Determine the (X, Y) coordinate at the center of the cell enclosing the given text.  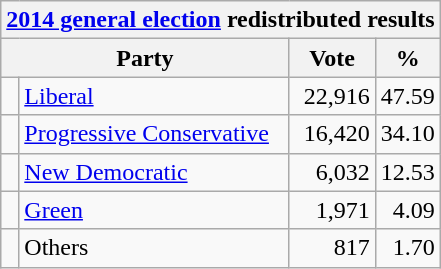
% (408, 58)
Green (154, 210)
1,971 (332, 210)
Others (154, 248)
Party (145, 58)
Vote (332, 58)
1.70 (408, 248)
Progressive Conservative (154, 134)
47.59 (408, 96)
New Democratic (154, 172)
Liberal (154, 96)
4.09 (408, 210)
817 (332, 248)
34.10 (408, 134)
12.53 (408, 172)
6,032 (332, 172)
2014 general election redistributed results (220, 20)
16,420 (332, 134)
22,916 (332, 96)
